Pinpoint the cell where the given text exists, returning its (x, y) midpoint coordinate. 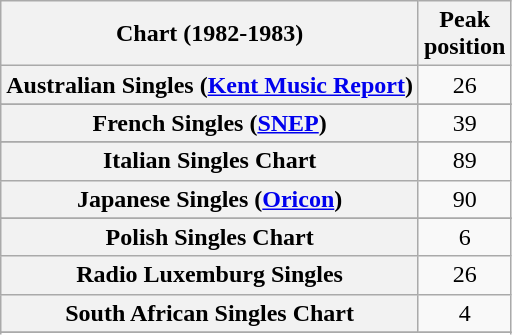
Australian Singles (Kent Music Report) (210, 85)
89 (464, 161)
39 (464, 123)
Chart (1982-1983) (210, 34)
Peakposition (464, 34)
90 (464, 199)
6 (464, 237)
Japanese Singles (Oricon) (210, 199)
Polish Singles Chart (210, 237)
Radio Luxemburg Singles (210, 275)
Italian Singles Chart (210, 161)
South African Singles Chart (210, 313)
French Singles (SNEP) (210, 123)
4 (464, 313)
